Determine the (x, y) coordinate at the center of the cell enclosing the given text.  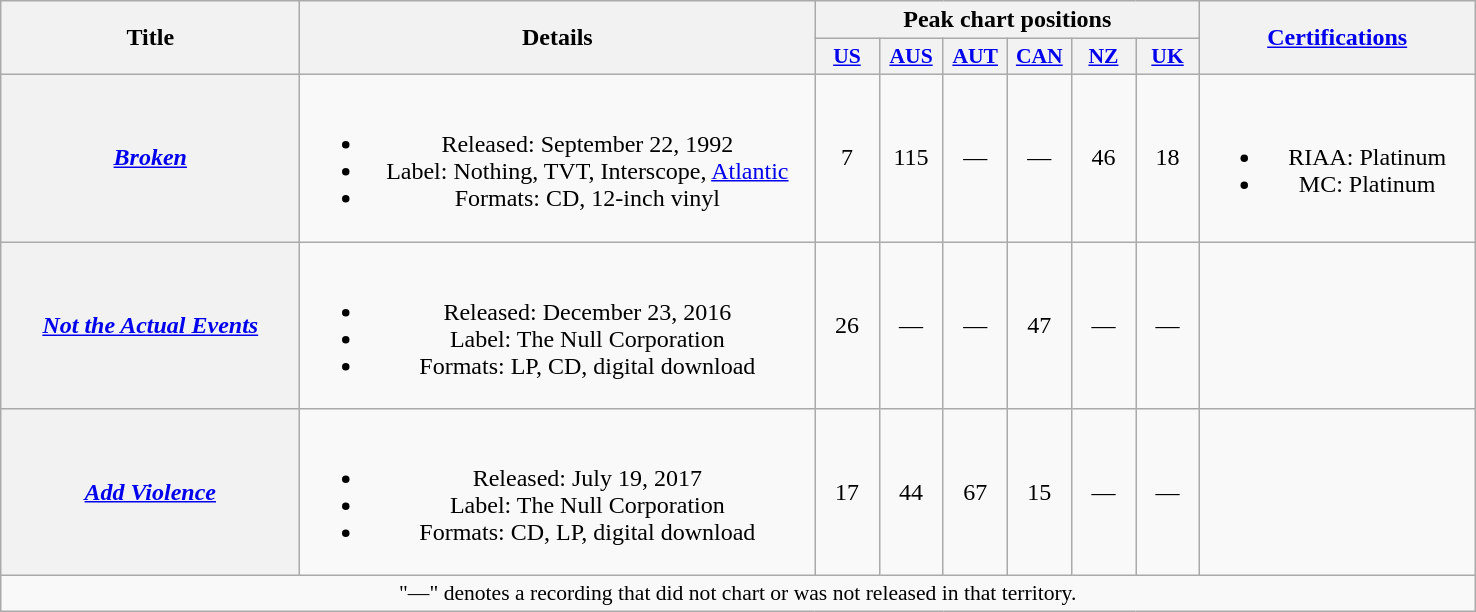
Released: July 19, 2017Label: The Null CorporationFormats: CD, LP, digital download (558, 492)
17 (847, 492)
Add Violence (150, 492)
UK (1168, 57)
46 (1103, 158)
AUS (911, 57)
44 (911, 492)
15 (1039, 492)
AUT (975, 57)
Certifications (1338, 38)
47 (1039, 326)
Title (150, 38)
Released: December 23, 2016Label: The Null CorporationFormats: LP, CD, digital download (558, 326)
7 (847, 158)
CAN (1039, 57)
Not the Actual Events (150, 326)
67 (975, 492)
18 (1168, 158)
US (847, 57)
"—" denotes a recording that did not chart or was not released in that territory. (738, 594)
Released: September 22, 1992Label: Nothing, TVT, Interscope, AtlanticFormats: CD, 12-inch vinyl (558, 158)
Details (558, 38)
Broken (150, 158)
RIAA: PlatinumMC: Platinum (1338, 158)
Peak chart positions (1008, 20)
NZ (1103, 57)
26 (847, 326)
115 (911, 158)
